Determine the [X, Y] coordinate at the center of the cell enclosing the given text.  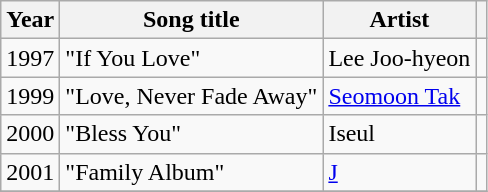
Lee Joo-hyeon [400, 58]
1999 [30, 96]
Seomoon Tak [400, 96]
"Love, Never Fade Away" [192, 96]
"Family Album" [192, 172]
J [400, 172]
2001 [30, 172]
Iseul [400, 134]
1997 [30, 58]
Artist [400, 20]
Year [30, 20]
Song title [192, 20]
2000 [30, 134]
"Bless You" [192, 134]
"If You Love" [192, 58]
